Capture the cell that displays the provided text and extract its [x, y] central coordinate. 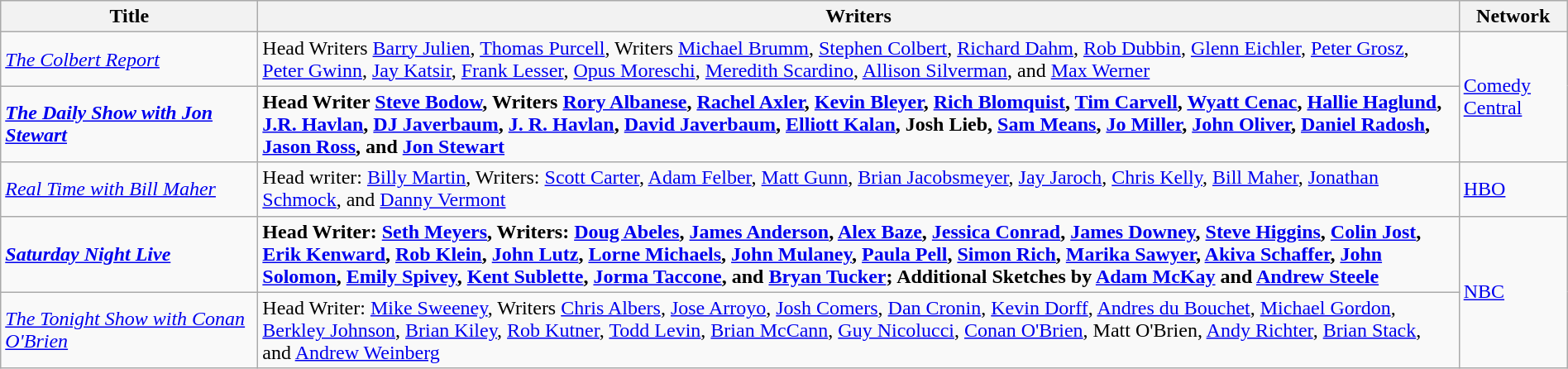
Title [129, 17]
Real Time with Bill Maher [129, 189]
The Colbert Report [129, 60]
The Daily Show with Jon Stewart [129, 124]
Saturday Night Live [129, 254]
Writers [858, 17]
HBO [1513, 189]
Network [1513, 17]
NBC [1513, 292]
The Tonight Show with Conan O'Brien [129, 330]
Comedy Central [1513, 98]
